Extract the [x, y] coordinate from the center of the cell holding the provided text.  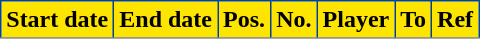
Ref [456, 20]
To [414, 20]
Player [356, 20]
No. [294, 20]
Pos. [244, 20]
End date [166, 20]
Start date [58, 20]
